Extract the (x, y) coordinate from the center of the cell holding the provided text.  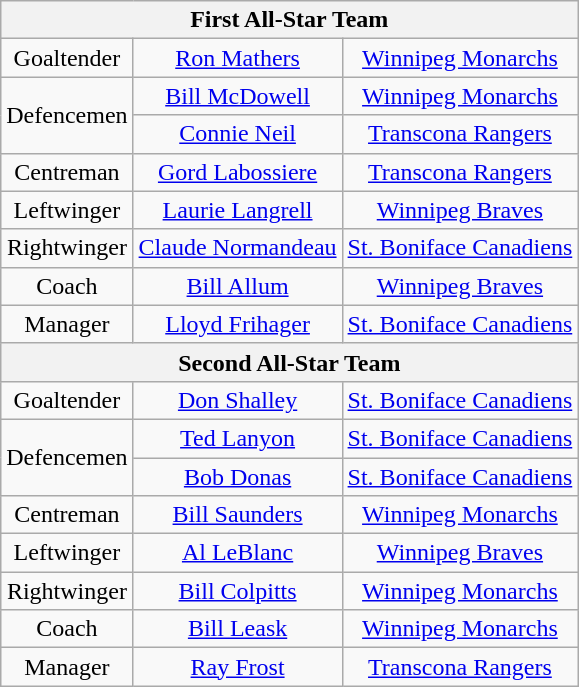
Laurie Langrell (238, 210)
Al LeBlanc (238, 553)
Second All-Star Team (290, 362)
Bill Leask (238, 629)
Bob Donas (238, 477)
Bill Saunders (238, 515)
Claude Normandeau (238, 248)
Ray Frost (238, 667)
Bill Allum (238, 286)
Ron Mathers (238, 58)
Ted Lanyon (238, 438)
Lloyd Frihager (238, 324)
First All-Star Team (290, 20)
Bill Colpitts (238, 591)
Don Shalley (238, 400)
Bill McDowell (238, 96)
Connie Neil (238, 134)
Gord Labossiere (238, 172)
